Output the (x, y) coordinate of the center of the cell containing the given text.  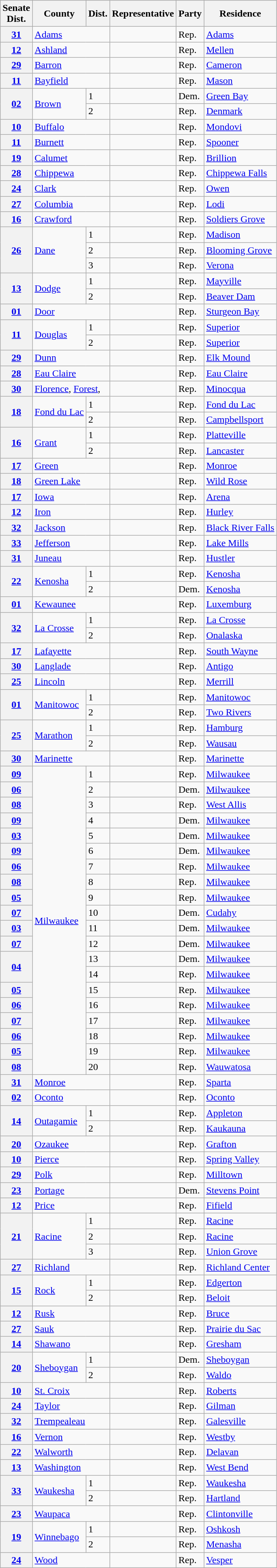
Galesville (240, 1421)
Florence, Forest, (71, 389)
Verona (240, 266)
Denmark (240, 111)
Spooner (240, 142)
Kewaunee (71, 604)
Taylor (71, 1406)
Black River Falls (240, 528)
Chippewa (71, 173)
Iron (71, 512)
9 (98, 897)
Walworth (71, 1452)
Clintonville (240, 1514)
Soldiers Grove (240, 219)
West Bend (240, 1468)
Kaukauna (240, 1128)
Outagamie (59, 1121)
Vernon (71, 1437)
Union Grove (240, 1252)
Brown (59, 104)
Waupaca (71, 1514)
Portage (71, 1190)
Douglas (59, 335)
Bruce (240, 1313)
Pierce (71, 1159)
County (59, 14)
Madison (240, 235)
Delavan (240, 1452)
Hurley (240, 512)
Prairie du Sac (240, 1329)
Green (71, 466)
Polk (71, 1174)
Juneau (71, 558)
Grafton (240, 1144)
Trempealeau (71, 1421)
Buffalo (71, 127)
Dodge (59, 289)
Vesper (240, 1560)
Campbellsport (240, 419)
Lafayette (71, 651)
Oshkosh (240, 1529)
South Wayne (240, 651)
5 (98, 836)
Sauk (71, 1329)
Fifield (240, 1206)
Columbia (71, 204)
Burnett (71, 142)
Mason (240, 81)
Edgerton (240, 1283)
Roberts (240, 1390)
Hartland (240, 1498)
Gilman (240, 1406)
Dist. (98, 14)
Cudahy (240, 913)
Richland (71, 1267)
Green Bay (240, 96)
Lancaster (240, 451)
Representative (143, 14)
Barron (71, 65)
Lake Mills (240, 543)
Wood (71, 1560)
Marathon (59, 736)
Rock (59, 1290)
Wauwatosa (240, 1067)
Wild Rose (240, 481)
Appleton (240, 1113)
Beaver Dam (240, 296)
Westby (240, 1437)
Ozaukee (71, 1144)
Hustler (240, 558)
Luxemburg (240, 604)
Sparta (240, 1082)
Two Rivers (240, 713)
21 (16, 1236)
Brillion (240, 157)
Residence (240, 14)
Milltown (240, 1174)
Mayville (240, 281)
Dunn (71, 358)
Onalaska (240, 635)
West Allis (240, 805)
Chippewa Falls (240, 173)
Antigo (240, 666)
Calumet (71, 157)
Lincoln (71, 681)
Hamburg (240, 728)
Richland Center (240, 1267)
Rusk (71, 1313)
Beloit (240, 1298)
Menasha (240, 1545)
Winnebago (59, 1537)
Ashland (71, 50)
Green Lake (71, 481)
Dane (59, 250)
Party (190, 14)
Washington (71, 1468)
Blooming Grove (240, 250)
6 (98, 851)
Door (71, 312)
Spring Valley (240, 1159)
Sturgeon Bay (240, 312)
Wausau (240, 743)
St. Croix (71, 1390)
Clark (71, 188)
Minocqua (240, 389)
4 (98, 820)
Stevens Point (240, 1190)
7 (98, 866)
Elk Mound (240, 358)
8 (98, 882)
Mellen (240, 50)
Grant (59, 443)
Iowa (71, 497)
Gresham (240, 1344)
Arena (240, 497)
Cameron (240, 65)
Crawford (71, 219)
Price (71, 1206)
Merrill (240, 681)
Shawano (71, 1344)
Owen (240, 188)
Platteville (240, 435)
Waldo (240, 1375)
Lodi (240, 204)
Jackson (71, 528)
Mondovi (240, 127)
Jefferson (71, 543)
Bayfield (71, 81)
Langlade (71, 666)
26 (16, 250)
04 (16, 967)
SenateDist. (16, 14)
